Capture the cell that displays the provided text and extract its [x, y] central coordinate. 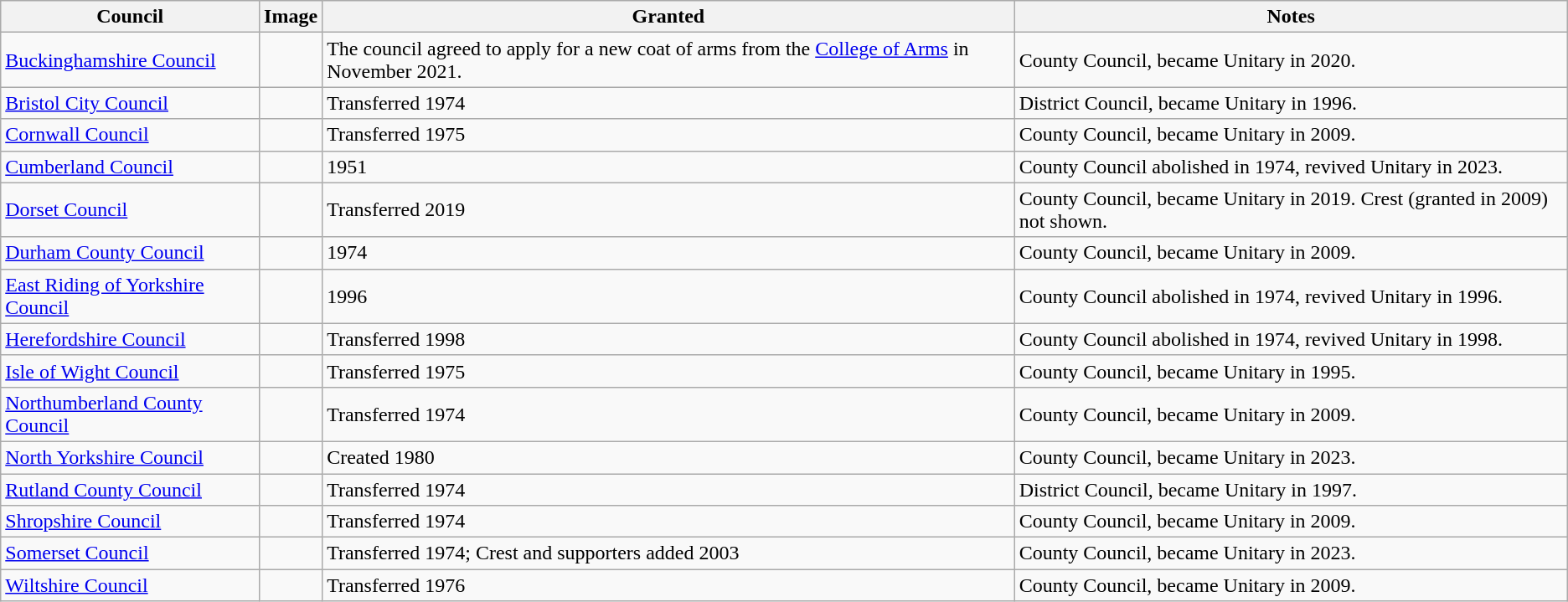
District Council, became Unitary in 1996. [1291, 103]
Northumberland County Council [131, 414]
Transferred 1974; Crest and supporters added 2003 [668, 553]
Shropshire Council [131, 522]
Isle of Wight Council [131, 371]
Transferred 2019 [668, 209]
Notes [1291, 17]
Dorset Council [131, 209]
1974 [668, 253]
North Yorkshire Council [131, 457]
County Council abolished in 1974, revived Unitary in 1996. [1291, 296]
County Council, became Unitary in 2020. [1291, 60]
1996 [668, 296]
County Council, became Unitary in 1995. [1291, 371]
Rutland County Council [131, 490]
County Council abolished in 1974, revived Unitary in 2023. [1291, 167]
Somerset Council [131, 553]
County Council, became Unitary in 2019. Crest (granted in 2009) not shown. [1291, 209]
County Council abolished in 1974, revived Unitary in 1998. [1291, 339]
1951 [668, 167]
Granted [668, 17]
District Council, became Unitary in 1997. [1291, 490]
Created 1980 [668, 457]
Cornwall Council [131, 135]
Cumberland Council [131, 167]
East Riding of Yorkshire Council [131, 296]
Council [131, 17]
Durham County Council [131, 253]
Image [291, 17]
Transferred 1976 [668, 585]
Transferred 1998 [668, 339]
Herefordshire Council [131, 339]
Bristol City Council [131, 103]
Buckinghamshire Council [131, 60]
The council agreed to apply for a new coat of arms from the College of Arms in November 2021. [668, 60]
Wiltshire Council [131, 585]
